Provide the (X, Y) coordinate of the cell's center where the given text is located.  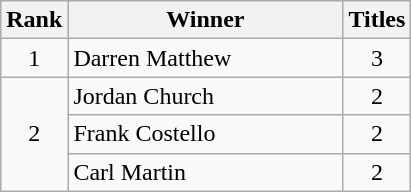
Winner (206, 20)
Jordan Church (206, 96)
Frank Costello (206, 134)
3 (377, 58)
Titles (377, 20)
1 (34, 58)
Darren Matthew (206, 58)
Carl Martin (206, 172)
Rank (34, 20)
